Find where the given text appears and provide that cell's center as [X, Y] coordinate. 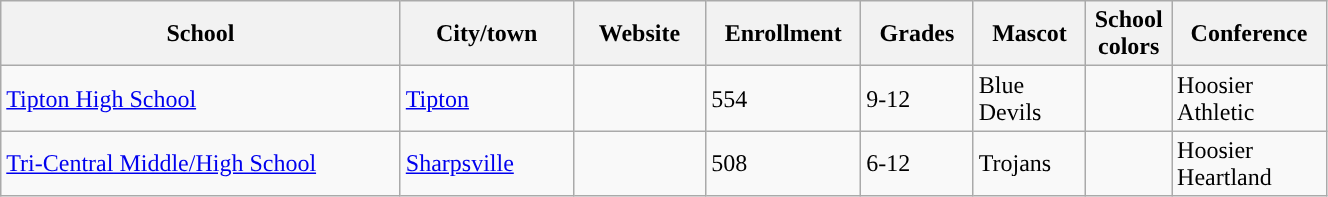
Conference [1250, 34]
Hoosier Heartland [1250, 164]
6-12 [918, 164]
Enrollment [784, 34]
508 [784, 164]
Sharpsville [486, 164]
Tri-Central Middle/High School [201, 164]
554 [784, 98]
School colors [1129, 34]
Grades [918, 34]
City/town [486, 34]
Website [640, 34]
Blue Devils [1030, 98]
Tipton [486, 98]
School [201, 34]
Mascot [1030, 34]
9-12 [918, 98]
Hoosier Athletic [1250, 98]
Trojans [1030, 164]
Tipton High School [201, 98]
